Identify which cell holds the provided text, then report its [X, Y] central coordinate. 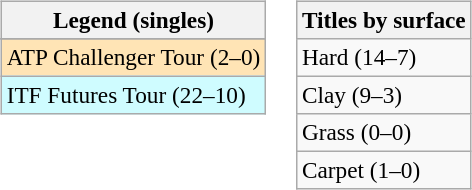
Titles by surface [384, 20]
Clay (9–3) [384, 95]
Carpet (1–0) [384, 171]
Legend (singles) [133, 20]
ITF Futures Tour (22–10) [133, 95]
Grass (0–0) [384, 133]
Hard (14–7) [384, 57]
ATP Challenger Tour (2–0) [133, 57]
